Pinpoint the cell where the given text exists, returning its [x, y] midpoint coordinate. 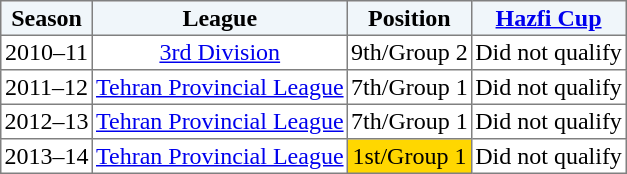
9th/Group 2 [409, 52]
2011–12 [47, 87]
2010–11 [47, 52]
3rd Division [220, 52]
2013–14 [47, 156]
Hazfi Cup [548, 18]
League [220, 18]
1st/Group 1 [409, 156]
Position [409, 18]
Season [47, 18]
2012–13 [47, 121]
